Return the (X, Y) coordinate for the center point of the cell that contains the specified text.  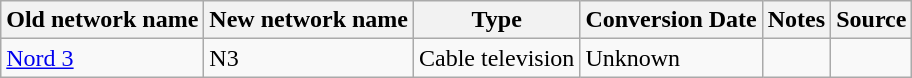
Cable television (497, 58)
Source (872, 20)
Type (497, 20)
New network name (309, 20)
Nord 3 (102, 58)
Notes (796, 20)
Unknown (671, 58)
Old network name (102, 20)
Conversion Date (671, 20)
N3 (309, 58)
